Search for the cell housing the specified text and yield its (x, y) center coordinate. 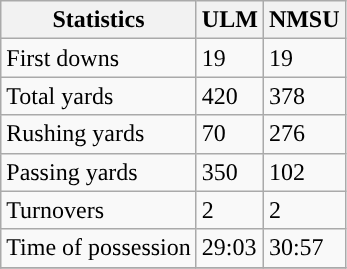
Statistics (99, 20)
102 (304, 172)
Passing yards (99, 172)
30:57 (304, 248)
Time of possession (99, 248)
Total yards (99, 96)
ULM (230, 20)
Rushing yards (99, 134)
29:03 (230, 248)
378 (304, 96)
420 (230, 96)
First downs (99, 58)
Turnovers (99, 210)
350 (230, 172)
NMSU (304, 20)
276 (304, 134)
70 (230, 134)
